Return (X, Y) of the center of cell containing provided text 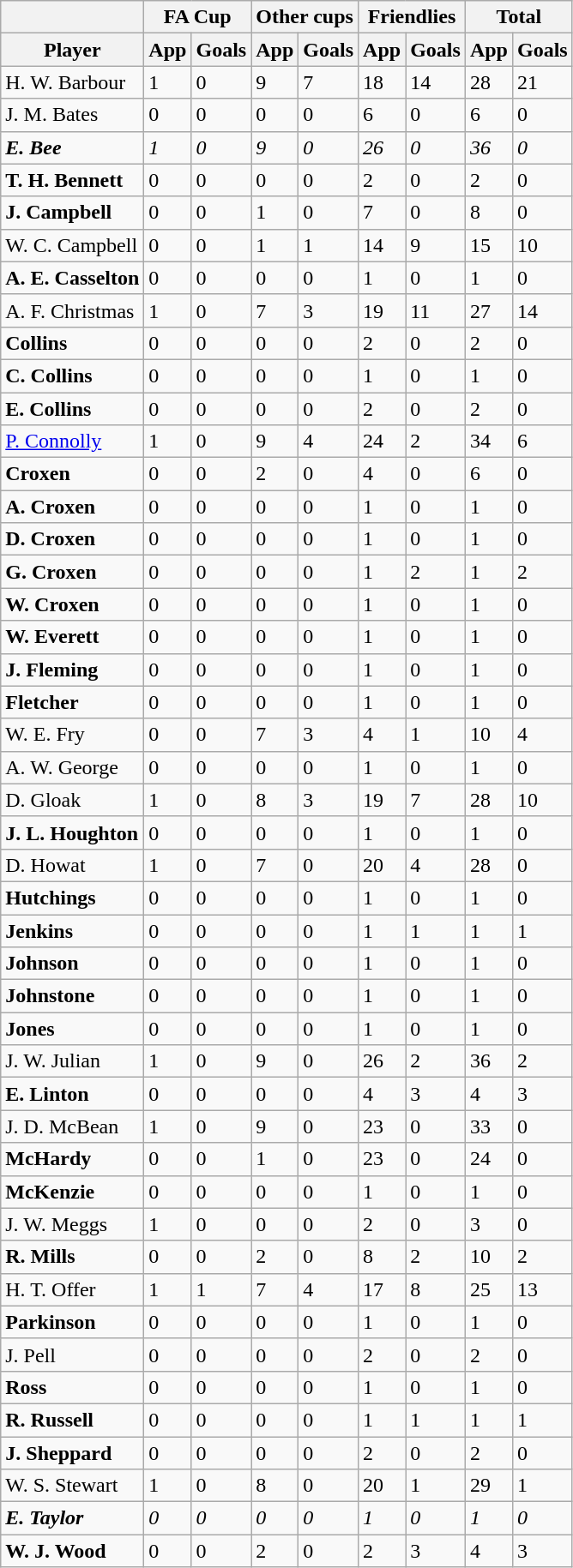
J. W. Julian (72, 1061)
Croxen (72, 474)
Collins (72, 343)
A. F. Christmas (72, 310)
McHardy (72, 1159)
D. Croxen (72, 539)
25 (489, 1289)
W. Everett (72, 637)
Player (72, 50)
P. Connolly (72, 442)
H. T. Offer (72, 1289)
W. S. Stewart (72, 1486)
Jones (72, 1029)
17 (383, 1289)
J. L. Houghton (72, 832)
J. Pell (72, 1355)
W. C. Campbell (72, 245)
29 (489, 1486)
Jenkins (72, 930)
G. Croxen (72, 572)
A. W. George (72, 767)
A. Croxen (72, 507)
J. M. Bates (72, 115)
33 (489, 1126)
W. J. Wood (72, 1551)
McKenzie (72, 1192)
21 (542, 82)
D. Gloak (72, 800)
C. Collins (72, 375)
E. Linton (72, 1094)
J. D. McBean (72, 1126)
Ross (72, 1387)
Friendlies (412, 17)
Johnstone (72, 996)
J. Fleming (72, 670)
J. W. Meggs (72, 1224)
E. Collins (72, 409)
E. Bee (72, 147)
J. Sheppard (72, 1453)
11 (436, 310)
15 (489, 245)
T. H. Bennett (72, 180)
D. Howat (72, 865)
Johnson (72, 964)
W. Croxen (72, 604)
H. W. Barbour (72, 82)
FA Cup (197, 17)
Fletcher (72, 702)
27 (489, 310)
Hutchings (72, 898)
R. Mills (72, 1257)
E. Taylor (72, 1518)
Parkinson (72, 1322)
34 (489, 442)
Other cups (305, 17)
A. E. Casselton (72, 278)
Total (518, 17)
18 (383, 82)
J. Campbell (72, 213)
13 (542, 1289)
R. Russell (72, 1420)
W. E. Fry (72, 735)
